Return (x, y) of the center of cell containing provided text 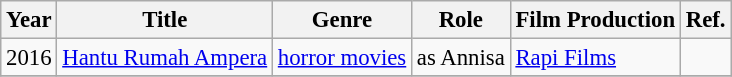
Year (29, 20)
2016 (29, 58)
as Annisa (462, 58)
Hantu Rumah Ampera (165, 58)
Title (165, 20)
Role (462, 20)
horror movies (342, 58)
Film Production (595, 20)
Ref. (705, 20)
Genre (342, 20)
Rapi Films (595, 58)
